Detect which cell encompasses the target text, then output its (x, y) center coordinate. 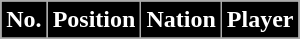
No. (24, 20)
Player (260, 20)
Nation (181, 20)
Position (94, 20)
